Pinpoint the cell where the given text exists, returning its (x, y) midpoint coordinate. 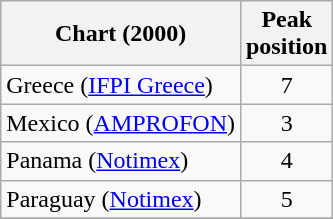
Peakposition (286, 34)
Mexico (AMPROFON) (121, 123)
7 (286, 85)
3 (286, 123)
4 (286, 161)
Panama (Notimex) (121, 161)
Paraguay (Notimex) (121, 199)
5 (286, 199)
Greece (IFPI Greece) (121, 85)
Chart (2000) (121, 34)
